Output the [x, y] coordinate of the center of the cell containing the given text.  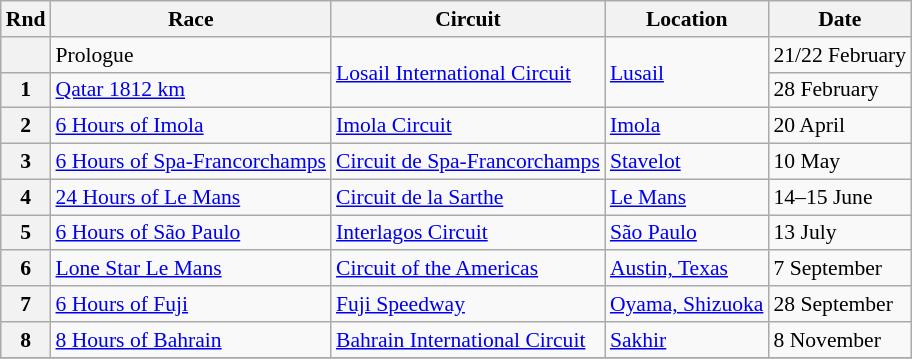
6 Hours of Fuji [190, 304]
Circuit of the Americas [468, 269]
8 [26, 340]
Location [687, 19]
3 [26, 162]
Rnd [26, 19]
8 November [840, 340]
Circuit [468, 19]
7 [26, 304]
Lusail [687, 72]
4 [26, 197]
21/22 February [840, 55]
Interlagos Circuit [468, 233]
Imola Circuit [468, 126]
Austin, Texas [687, 269]
Circuit de la Sarthe [468, 197]
São Paulo [687, 233]
1 [26, 90]
Oyama, Shizuoka [687, 304]
Imola [687, 126]
6 Hours of São Paulo [190, 233]
Prologue [190, 55]
Lone Star Le Mans [190, 269]
6 [26, 269]
6 Hours of Spa-Francorchamps [190, 162]
2 [26, 126]
Circuit de Spa-Francorchamps [468, 162]
14–15 June [840, 197]
20 April [840, 126]
10 May [840, 162]
Fuji Speedway [468, 304]
24 Hours of Le Mans [190, 197]
6 Hours of Imola [190, 126]
5 [26, 233]
Stavelot [687, 162]
7 September [840, 269]
Le Mans [687, 197]
8 Hours of Bahrain [190, 340]
Sakhir [687, 340]
28 February [840, 90]
28 September [840, 304]
Date [840, 19]
Qatar 1812 km [190, 90]
Race [190, 19]
Losail International Circuit [468, 72]
13 July [840, 233]
Bahrain International Circuit [468, 340]
